For the text-containing cell, return its midpoint in (x, y) coordinate format. 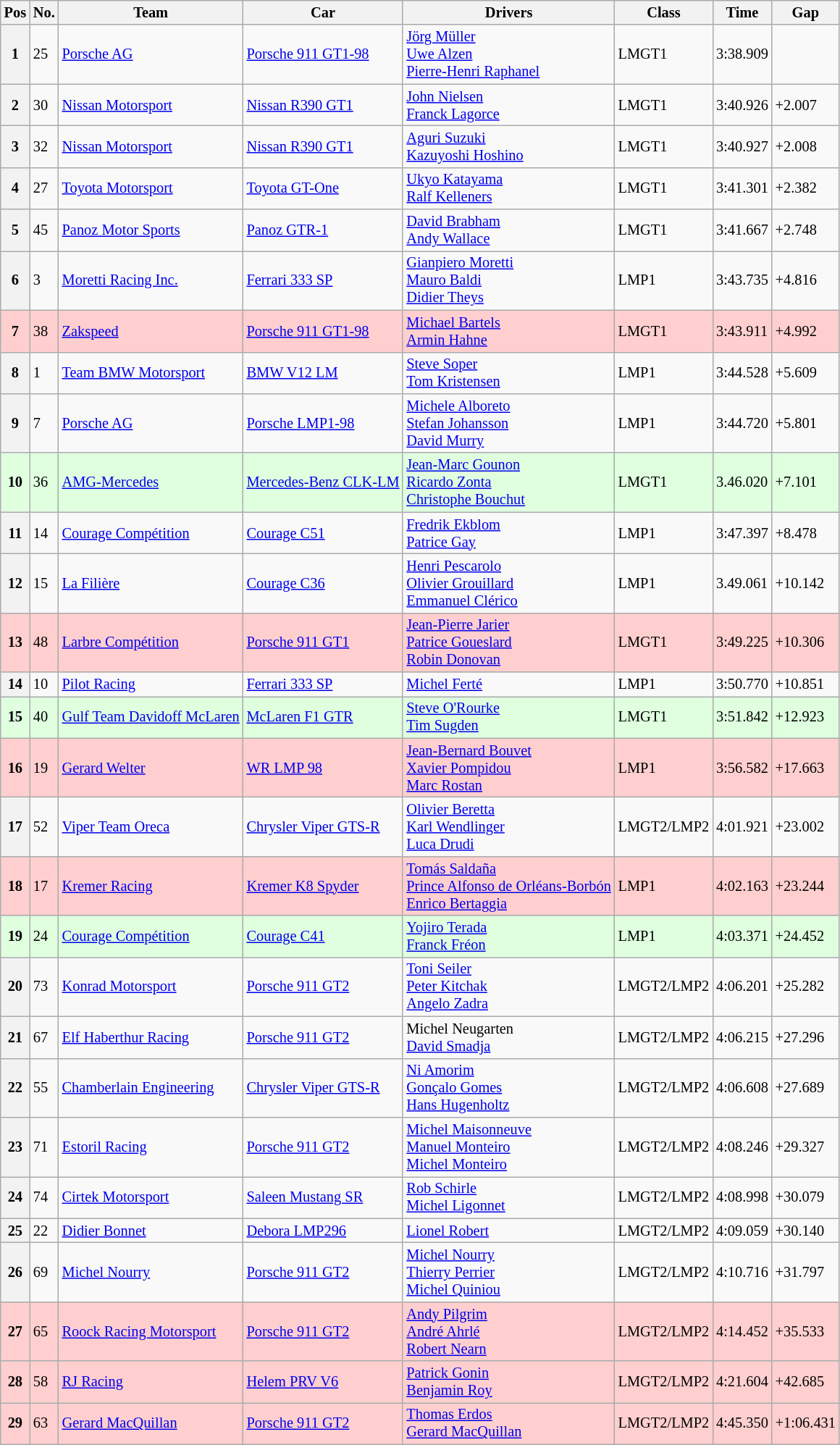
+10.306 (805, 642)
Thomas Erdos Gerard MacQuillan (508, 1423)
52 (44, 826)
3:47.397 (742, 533)
38 (44, 331)
69 (44, 1272)
Cirtek Motorsport (151, 1197)
Gulf Team Davidoff McLaren (151, 717)
+24.452 (805, 937)
Gerard MacQuillan (151, 1423)
3:44.720 (742, 423)
+4.992 (805, 331)
20 (15, 987)
13 (15, 642)
3:41.667 (742, 230)
Panoz Motor Sports (151, 230)
+5.801 (805, 423)
3:38.909 (742, 54)
16 (15, 768)
Roock Racing Motorsport (151, 1331)
+25.282 (805, 987)
74 (44, 1197)
Fredrik Ekblom Patrice Gay (508, 533)
Gap (805, 12)
BMW V12 LM (323, 373)
RJ Racing (151, 1382)
55 (44, 1088)
Courage C36 (323, 583)
Kremer K8 Spyder (323, 886)
63 (44, 1423)
21 (15, 1037)
3.46.020 (742, 482)
Jörg Müller Uwe Alzen Pierre-Henri Raphanel (508, 54)
Zakspeed (151, 331)
73 (44, 987)
2 (15, 105)
Estoril Racing (151, 1147)
Patrick Gonin Benjamin Roy (508, 1382)
+1:06.431 (805, 1423)
4:14.452 (742, 1331)
4:09.059 (742, 1231)
+27.296 (805, 1037)
4:06.215 (742, 1037)
Chamberlain Engineering (151, 1088)
Elf Haberthur Racing (151, 1037)
4 (15, 188)
Gerard Welter (151, 768)
4:03.371 (742, 937)
Porsche LMP1-98 (323, 423)
+5.609 (805, 373)
Kremer Racing (151, 886)
8 (15, 373)
+29.327 (805, 1147)
+2.007 (805, 105)
Jean-Marc Gounon Ricardo Zonta Christophe Bouchut (508, 482)
+10.142 (805, 583)
Michel Neugarten David Smadja (508, 1037)
Konrad Motorsport (151, 987)
Time (742, 12)
4:06.608 (742, 1088)
Tomás Saldaña Prince Alfonso de Orléans-Borbón Enrico Bertaggia (508, 886)
McLaren F1 GTR (323, 717)
Team (151, 12)
Steve Soper Tom Kristensen (508, 373)
Porsche 911 GT1 (323, 642)
67 (44, 1037)
+10.851 (805, 684)
3:56.582 (742, 768)
Viper Team Oreca (151, 826)
La Filière (151, 583)
4:06.201 (742, 987)
+7.101 (805, 482)
40 (44, 717)
Ukyo Katayama Ralf Kelleners (508, 188)
Olivier Beretta Karl Wendlinger Luca Drudi (508, 826)
3:43.735 (742, 280)
Michele Alboreto Stefan Johansson David Murry (508, 423)
Panoz GTR-1 (323, 230)
Mercedes-Benz CLK-LM (323, 482)
32 (44, 146)
Andy Pilgrim André Ahrlé Robert Nearn (508, 1331)
Jean-Pierre Jarier Patrice Goueslard Robin Donovan (508, 642)
Gianpiero Moretti Mauro Baldi Didier Theys (508, 280)
3:40.927 (742, 146)
26 (15, 1272)
Michel Ferté (508, 684)
4:08.246 (742, 1147)
+4.816 (805, 280)
Moretti Racing Inc. (151, 280)
6 (15, 280)
+30.140 (805, 1231)
71 (44, 1147)
Class (663, 12)
3:40.926 (742, 105)
Michael Bartels Armin Hahne (508, 331)
65 (44, 1331)
Larbre Compétition (151, 642)
Didier Bonnet (151, 1231)
Pilot Racing (151, 684)
28 (15, 1382)
4:45.350 (742, 1423)
Team BMW Motorsport (151, 373)
+27.689 (805, 1088)
3:41.301 (742, 188)
3:51.842 (742, 717)
4:21.604 (742, 1382)
58 (44, 1382)
48 (44, 642)
23 (15, 1147)
+23.002 (805, 826)
+2.008 (805, 146)
Toyota GT-One (323, 188)
Debora LMP296 (323, 1231)
36 (44, 482)
29 (15, 1423)
+12.923 (805, 717)
+31.797 (805, 1272)
Drivers (508, 12)
3:43.911 (742, 331)
+30.079 (805, 1197)
3.49.061 (742, 583)
No. (44, 12)
4:01.921 (742, 826)
18 (15, 886)
Michel Nourry Thierry Perrier Michel Quiniou (508, 1272)
John Nielsen Franck Lagorce (508, 105)
4:10.716 (742, 1272)
9 (15, 423)
Ni Amorim Gonçalo Gomes Hans Hugenholtz (508, 1088)
+42.685 (805, 1382)
WR LMP 98 (323, 768)
Courage C51 (323, 533)
Steve O'Rourke Tim Sugden (508, 717)
Michel Maisonneuve Manuel Monteiro Michel Monteiro (508, 1147)
Rob Schirle Michel Ligonnet (508, 1197)
+8.478 (805, 533)
3:44.528 (742, 373)
Courage C41 (323, 937)
11 (15, 533)
4:02.163 (742, 886)
45 (44, 230)
3:49.225 (742, 642)
AMG-Mercedes (151, 482)
4:08.998 (742, 1197)
Michel Nourry (151, 1272)
Lionel Robert (508, 1231)
Saleen Mustang SR (323, 1197)
30 (44, 105)
+35.533 (805, 1331)
Toyota Motorsport (151, 188)
5 (15, 230)
+2.748 (805, 230)
Pos (15, 12)
David Brabham Andy Wallace (508, 230)
+23.244 (805, 886)
Helem PRV V6 (323, 1382)
Car (323, 12)
Aguri Suzuki Kazuyoshi Hoshino (508, 146)
Yojiro Terada Franck Fréon (508, 937)
3:50.770 (742, 684)
12 (15, 583)
+17.663 (805, 768)
+2.382 (805, 188)
Henri Pescarolo Olivier Grouillard Emmanuel Clérico (508, 583)
Toni Seiler Peter Kitchak Angelo Zadra (508, 987)
Jean-Bernard Bouvet Xavier Pompidou Marc Rostan (508, 768)
